For the text-containing cell, return its midpoint in (x, y) coordinate format. 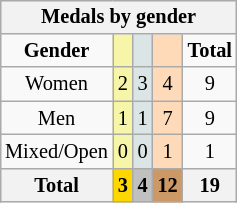
Men (56, 118)
7 (168, 118)
Women (56, 84)
Mixed/Open (56, 152)
12 (168, 185)
Gender (56, 51)
19 (210, 185)
Medals by gender (118, 17)
2 (123, 84)
